Output the [x, y] coordinate of the center of the cell containing the given text.  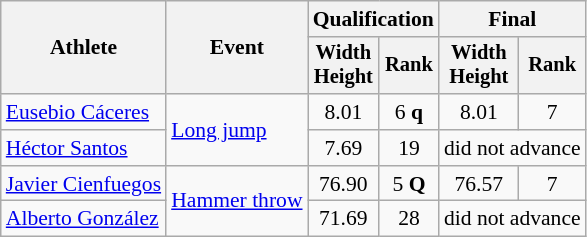
Event [236, 48]
Hammer throw [236, 202]
Long jump [236, 130]
76.90 [344, 184]
28 [409, 219]
71.69 [344, 219]
Qualification [374, 19]
Eusebio Cáceres [84, 112]
Athlete [84, 48]
7.69 [344, 148]
Final [512, 19]
Héctor Santos [84, 148]
Alberto González [84, 219]
19 [409, 148]
76.57 [479, 184]
6 q [409, 112]
Javier Cienfuegos [84, 184]
5 Q [409, 184]
